From the cell containing the given text, extract its center point as [x, y] coordinate. 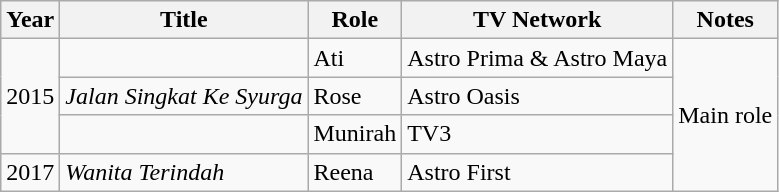
Wanita Terindah [184, 172]
Reena [355, 172]
TV3 [538, 134]
Notes [726, 20]
Main role [726, 115]
2017 [30, 172]
Role [355, 20]
Astro Oasis [538, 96]
TV Network [538, 20]
Year [30, 20]
2015 [30, 96]
Munirah [355, 134]
Rose [355, 96]
Ati [355, 58]
Jalan Singkat Ke Syurga [184, 96]
Astro Prima & Astro Maya [538, 58]
Astro First [538, 172]
Title [184, 20]
